Scan for the cell matching the given text and deliver its [X, Y] coordinate at center. 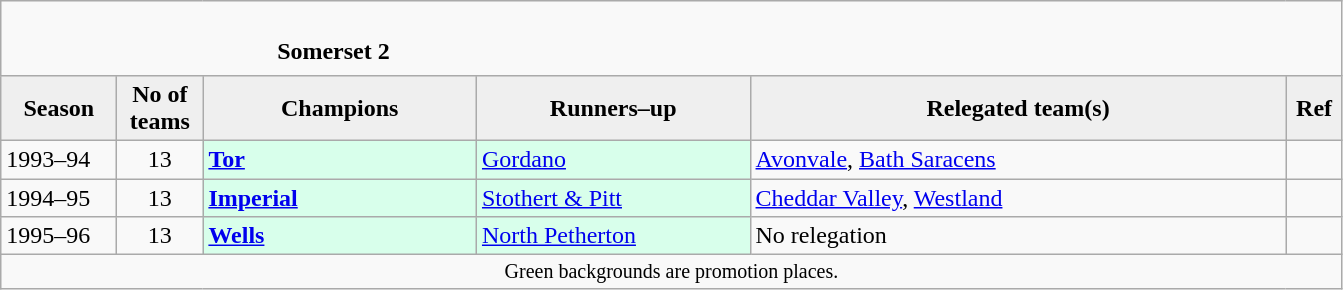
North Petherton [613, 236]
Tor [340, 159]
Ref [1314, 108]
No of teams [160, 108]
Champions [340, 108]
No relegation [1018, 236]
Runners–up [613, 108]
1995–96 [59, 236]
Wells [340, 236]
1993–94 [59, 159]
Season [59, 108]
Imperial [340, 197]
Cheddar Valley, Westland [1018, 197]
Gordano [613, 159]
1994–95 [59, 197]
Relegated team(s) [1018, 108]
Avonvale, Bath Saracens [1018, 159]
Green backgrounds are promotion places. [672, 272]
Stothert & Pitt [613, 197]
